Return [X, Y] of the center of cell containing provided text 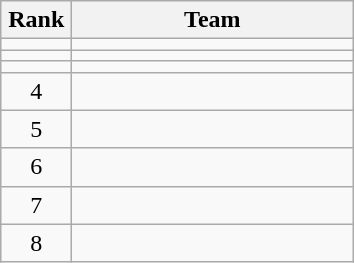
8 [36, 243]
5 [36, 129]
7 [36, 205]
Team [212, 20]
4 [36, 91]
6 [36, 167]
Rank [36, 20]
